Provide the [X, Y] coordinate of the cell's center where the given text is located.  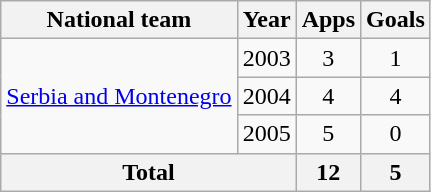
2004 [266, 96]
12 [328, 172]
Total [148, 172]
National team [119, 20]
2005 [266, 134]
3 [328, 58]
Goals [396, 20]
Year [266, 20]
Serbia and Montenegro [119, 96]
1 [396, 58]
0 [396, 134]
2003 [266, 58]
Apps [328, 20]
